Detect which cell encompasses the target text, then output its [X, Y] center coordinate. 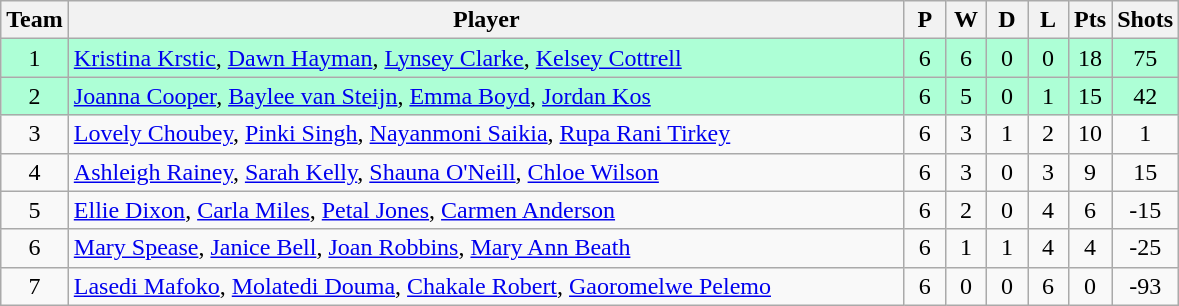
L [1048, 20]
42 [1146, 96]
Shots [1146, 20]
9 [1090, 172]
-15 [1146, 210]
-93 [1146, 286]
Pts [1090, 20]
Lasedi Mafoko, Molatedi Douma, Chakale Robert, Gaoromelwe Pelemo [486, 286]
10 [1090, 134]
Team [35, 20]
W [966, 20]
D [1006, 20]
Kristina Krstic, Dawn Hayman, Lynsey Clarke, Kelsey Cottrell [486, 58]
7 [35, 286]
Joanna Cooper, Baylee van Steijn, Emma Boyd, Jordan Kos [486, 96]
Player [486, 20]
-25 [1146, 248]
Lovely Choubey, Pinki Singh, Nayanmoni Saikia, Rupa Rani Tirkey [486, 134]
Mary Spease, Janice Bell, Joan Robbins, Mary Ann Beath [486, 248]
P [924, 20]
18 [1090, 58]
75 [1146, 58]
Ashleigh Rainey, Sarah Kelly, Shauna O'Neill, Chloe Wilson [486, 172]
Ellie Dixon, Carla Miles, Petal Jones, Carmen Anderson [486, 210]
